Output the (x, y) coordinate of the center of the cell containing the given text.  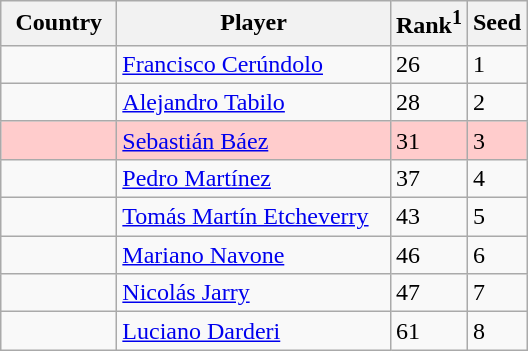
Rank1 (428, 24)
31 (428, 140)
2 (496, 102)
26 (428, 64)
Alejandro Tabilo (254, 102)
43 (428, 217)
8 (496, 331)
1 (496, 64)
28 (428, 102)
37 (428, 178)
4 (496, 178)
Francisco Cerúndolo (254, 64)
3 (496, 140)
Tomás Martín Etcheverry (254, 217)
Pedro Martínez (254, 178)
Sebastián Báez (254, 140)
Mariano Navone (254, 255)
61 (428, 331)
Player (254, 24)
46 (428, 255)
6 (496, 255)
Country (59, 24)
Seed (496, 24)
5 (496, 217)
Luciano Darderi (254, 331)
Nicolás Jarry (254, 293)
7 (496, 293)
47 (428, 293)
